Provide the [X, Y] coordinate of the cell's center where the given text is located.  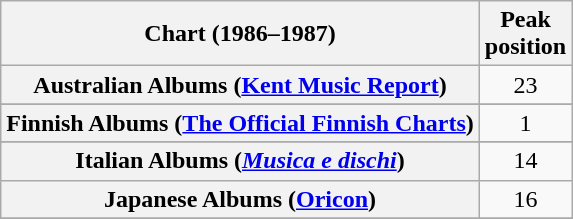
Australian Albums (Kent Music Report) [240, 85]
Italian Albums (Musica e dischi) [240, 161]
16 [525, 199]
1 [525, 123]
Japanese Albums (Oricon) [240, 199]
23 [525, 85]
14 [525, 161]
Peakposition [525, 34]
Chart (1986–1987) [240, 34]
Finnish Albums (The Official Finnish Charts) [240, 123]
